Pinpoint the cell where the given text exists, returning its [x, y] midpoint coordinate. 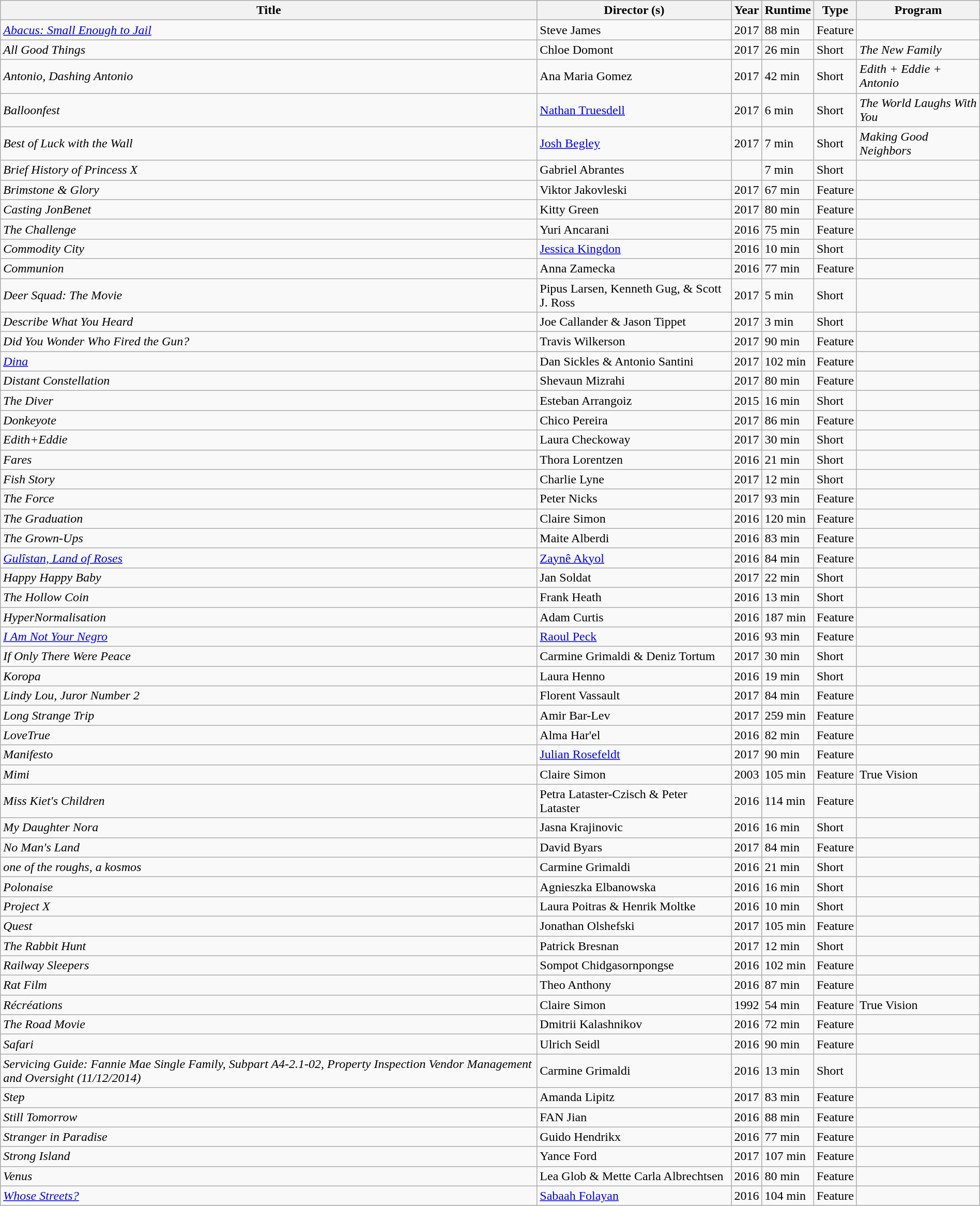
Travis Wilkerson [634, 342]
Kitty Green [634, 209]
26 min [788, 50]
Happy Happy Baby [269, 577]
Distant Constellation [269, 381]
Koropa [269, 676]
The Diver [269, 401]
Steve James [634, 30]
Whose Streets? [269, 1196]
Carmine Grimaldi & Deniz Tortum [634, 657]
Best of Luck with the Wall [269, 144]
Jasna Krajinovic [634, 828]
Making Good Neighbors [918, 144]
Jan Soldat [634, 577]
114 min [788, 801]
Récréations [269, 1005]
Director (s) [634, 10]
Viktor Jakovleski [634, 190]
Long Strange Trip [269, 715]
Sabaah Folayan [634, 1196]
Type [835, 10]
Maite Alberdi [634, 538]
Mimi [269, 774]
Patrick Bresnan [634, 945]
Stranger in Paradise [269, 1137]
Manifesto [269, 755]
Lea Glob & Mette Carla Albrechtsen [634, 1176]
87 min [788, 985]
67 min [788, 190]
Communion [269, 268]
LoveTrue [269, 735]
Peter Nicks [634, 499]
David Byars [634, 847]
Rat Film [269, 985]
Petra Lataster-Czisch & Peter Lataster [634, 801]
No Man's Land [269, 847]
Yance Ford [634, 1156]
one of the roughs, a kosmos [269, 867]
75 min [788, 229]
My Daughter Nora [269, 828]
Ulrich Seidl [634, 1044]
Raoul Peck [634, 637]
The Force [269, 499]
Dina [269, 361]
Yuri Ancarani [634, 229]
Donkeyote [269, 420]
Zaynê Akyol [634, 558]
Quest [269, 926]
107 min [788, 1156]
Fish Story [269, 479]
2015 [746, 401]
5 min [788, 295]
187 min [788, 617]
2003 [746, 774]
Edith+Eddie [269, 440]
6 min [788, 110]
259 min [788, 715]
Step [269, 1097]
Edith + Eddie + Antonio [918, 77]
Title [269, 10]
Antonio, Dashing Antonio [269, 77]
Nathan Truesdell [634, 110]
Esteban Arrangoiz [634, 401]
Ana Maria Gomez [634, 77]
Dmitrii Kalashnikov [634, 1025]
The Grown-Ups [269, 538]
Gabriel Abrantes [634, 170]
Guido Hendrikx [634, 1137]
Program [918, 10]
Runtime [788, 10]
Servicing Guide: Fannie Mae Single Family, Subpart A4-2.1-02, Property Inspection Vendor Management and Oversight (11/12/2014) [269, 1071]
Laura Checkoway [634, 440]
Strong Island [269, 1156]
I Am Not Your Negro [269, 637]
Deer Squad: The Movie [269, 295]
Frank Heath [634, 597]
22 min [788, 577]
Sompot Chidgasornpongse [634, 966]
FAN Jian [634, 1117]
Project X [269, 906]
Thora Lorentzen [634, 460]
Balloonfest [269, 110]
Brimstone & Glory [269, 190]
The New Family [918, 50]
Joe Callander & Jason Tippet [634, 322]
Abacus: Small Enough to Jail [269, 30]
Venus [269, 1176]
The Challenge [269, 229]
Laura Henno [634, 676]
Florent Vassault [634, 696]
Charlie Lyne [634, 479]
Railway Sleepers [269, 966]
Amir Bar-Lev [634, 715]
Miss Kiet's Children [269, 801]
120 min [788, 518]
Jessica Kingdon [634, 249]
Safari [269, 1044]
86 min [788, 420]
Did You Wonder Who Fired the Gun? [269, 342]
104 min [788, 1196]
HyperNormalisation [269, 617]
Still Tomorrow [269, 1117]
Year [746, 10]
54 min [788, 1005]
1992 [746, 1005]
42 min [788, 77]
72 min [788, 1025]
Describe What You Heard [269, 322]
Dan Sickles & Antonio Santini [634, 361]
The World Laughs With You [918, 110]
Polonaise [269, 887]
Julian Rosefeldt [634, 755]
Commodity City [269, 249]
Theo Anthony [634, 985]
Casting JonBenet [269, 209]
Pipus Larsen, Kenneth Gug, & Scott J. Ross [634, 295]
Jonathan Olshefski [634, 926]
All Good Things [269, 50]
Chloe Domont [634, 50]
The Road Movie [269, 1025]
The Hollow Coin [269, 597]
Lindy Lou, Juror Number 2 [269, 696]
Laura Poitras & Henrik Moltke [634, 906]
Agnieszka Elbanowska [634, 887]
3 min [788, 322]
Fares [269, 460]
Adam Curtis [634, 617]
Chico Pereira [634, 420]
Brief History of Princess X [269, 170]
The Rabbit Hunt [269, 945]
The Graduation [269, 518]
Gulîstan, Land of Roses [269, 558]
Anna Zamecka [634, 268]
Shevaun Mizrahi [634, 381]
Josh Begley [634, 144]
82 min [788, 735]
19 min [788, 676]
Amanda Lipitz [634, 1097]
Alma Har'el [634, 735]
If Only There Were Peace [269, 657]
